Search for the cell housing the specified text and yield its [x, y] center coordinate. 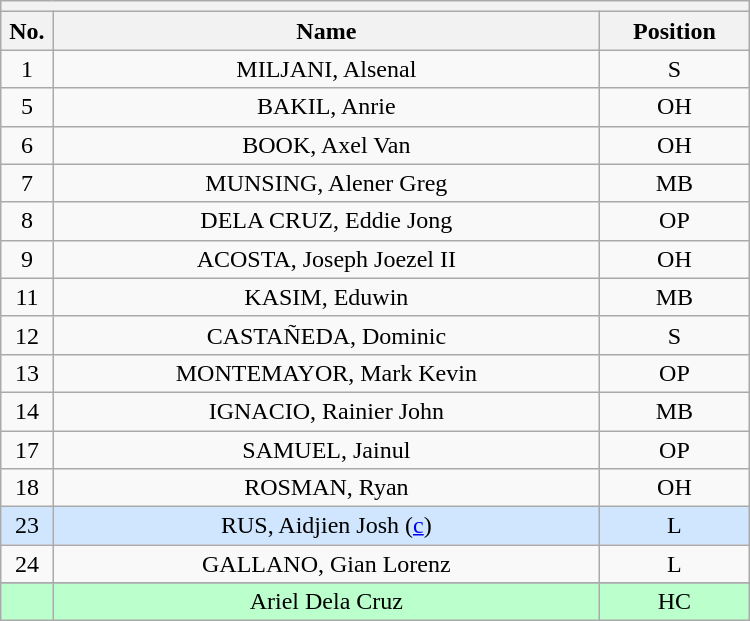
9 [27, 259]
BAKIL, Anrie [326, 107]
DELA CRUZ, Eddie Jong [326, 221]
CASTAÑEDA, Dominic [326, 335]
MUNSING, Alener Greg [326, 183]
13 [27, 373]
Name [326, 31]
8 [27, 221]
14 [27, 411]
KASIM, Eduwin [326, 297]
ROSMAN, Ryan [326, 488]
Ariel Dela Cruz [326, 602]
RUS, Aidjien Josh (c) [326, 526]
GALLANO, Gian Lorenz [326, 564]
18 [27, 488]
ACOSTA, Joseph Joezel II [326, 259]
17 [27, 449]
MONTEMAYOR, Mark Kevin [326, 373]
1 [27, 69]
6 [27, 145]
SAMUEL, Jainul [326, 449]
23 [27, 526]
11 [27, 297]
BOOK, Axel Van [326, 145]
Position [675, 31]
12 [27, 335]
MILJANI, Alsenal [326, 69]
5 [27, 107]
24 [27, 564]
7 [27, 183]
No. [27, 31]
IGNACIO, Rainier John [326, 411]
HC [675, 602]
